From the cell containing the given text, extract its center point as [X, Y] coordinate. 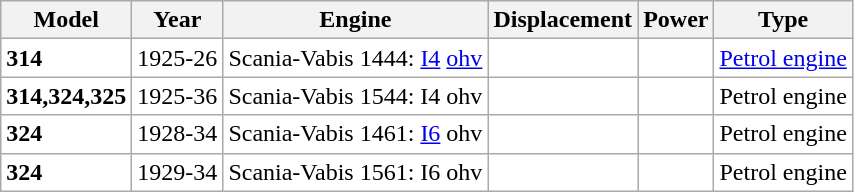
314 [66, 58]
314,324,325 [66, 96]
1928-34 [178, 134]
Engine [356, 20]
Scania-Vabis 1444: I4 ohv [356, 58]
Type [783, 20]
Power [676, 20]
1925-26 [178, 58]
Year [178, 20]
Scania-Vabis 1561: I6 ohv [356, 172]
Scania-Vabis 1544: I4 ohv [356, 96]
1925-36 [178, 96]
Displacement [563, 20]
Model [66, 20]
1929-34 [178, 172]
Scania-Vabis 1461: I6 ohv [356, 134]
